Identify which cell holds the provided text, then report its [x, y] central coordinate. 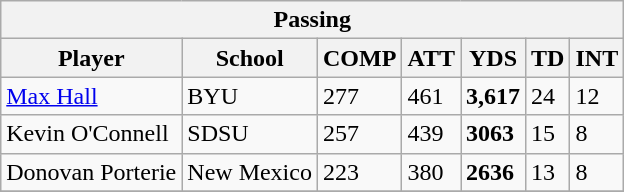
YDS [492, 58]
15 [548, 134]
Player [92, 58]
461 [432, 96]
12 [597, 96]
BYU [250, 96]
COMP [359, 58]
TD [548, 58]
24 [548, 96]
Kevin O'Connell [92, 134]
257 [359, 134]
380 [432, 172]
SDSU [250, 134]
School [250, 58]
223 [359, 172]
Passing [312, 20]
3,617 [492, 96]
Max Hall [92, 96]
13 [548, 172]
439 [432, 134]
3063 [492, 134]
ATT [432, 58]
2636 [492, 172]
277 [359, 96]
INT [597, 58]
New Mexico [250, 172]
Donovan Porterie [92, 172]
